For the text-containing cell, return its midpoint in (X, Y) coordinate format. 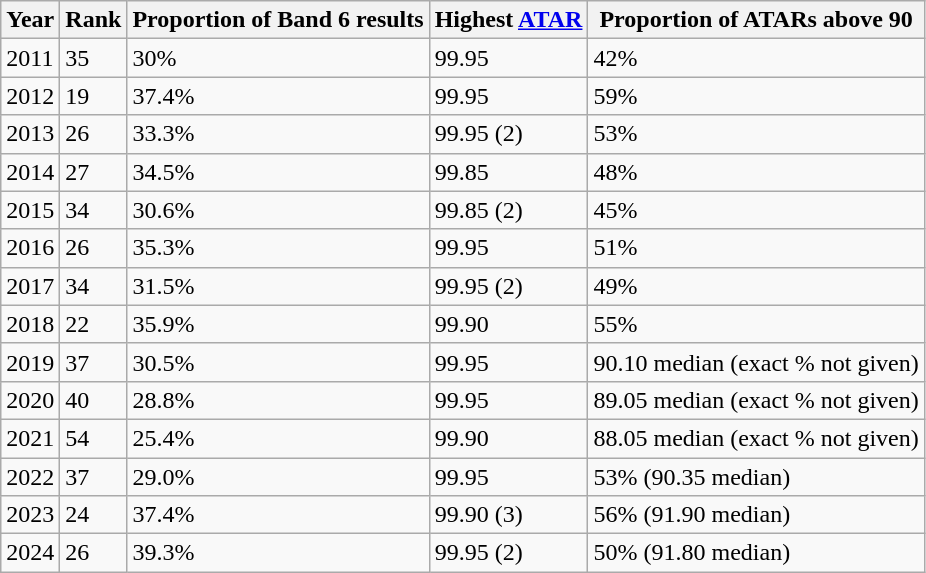
99.90 (3) (508, 515)
Rank (94, 20)
39.3% (278, 553)
99.85 (2) (508, 210)
2015 (30, 210)
2023 (30, 515)
55% (756, 324)
29.0% (278, 477)
30.6% (278, 210)
88.05 median (exact % not given) (756, 438)
Highest ATAR (508, 20)
90.10 median (exact % not given) (756, 362)
33.3% (278, 134)
53% (90.35 median) (756, 477)
49% (756, 286)
27 (94, 172)
30.5% (278, 362)
2014 (30, 172)
53% (756, 134)
54 (94, 438)
2024 (30, 553)
2022 (30, 477)
99.85 (508, 172)
48% (756, 172)
Proportion of ATARs above 90 (756, 20)
51% (756, 248)
25.4% (278, 438)
28.8% (278, 400)
59% (756, 96)
35.3% (278, 248)
89.05 median (exact % not given) (756, 400)
2017 (30, 286)
2013 (30, 134)
35.9% (278, 324)
2021 (30, 438)
Proportion of Band 6 results (278, 20)
45% (756, 210)
2011 (30, 58)
2019 (30, 362)
56% (91.90 median) (756, 515)
40 (94, 400)
22 (94, 324)
50% (91.80 median) (756, 553)
2018 (30, 324)
35 (94, 58)
24 (94, 515)
30% (278, 58)
2020 (30, 400)
2016 (30, 248)
Year (30, 20)
19 (94, 96)
42% (756, 58)
2012 (30, 96)
31.5% (278, 286)
34.5% (278, 172)
